Identify which cell holds the provided text, then report its [x, y] central coordinate. 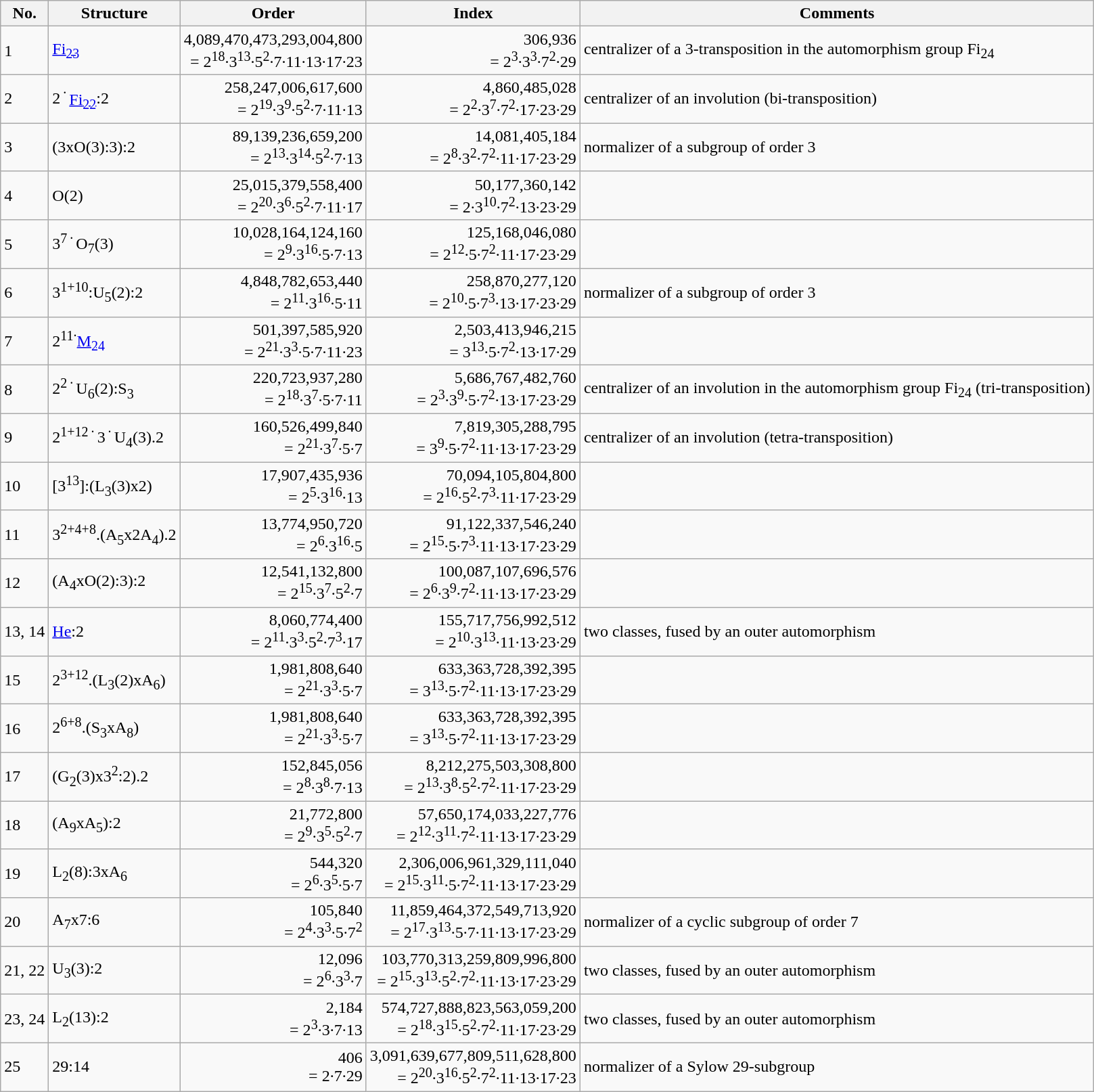
25,015,379,558,400= 220·36·52·7·11·17 [273, 196]
Order [273, 14]
A7x7:6 [114, 922]
14,081,405,184= 28·32·72·11·17·23·29 [473, 147]
Comments [837, 14]
centralizer of a 3-transposition in the automorphism group Fi24 [837, 51]
155,717,756,992,512= 210·313·11·13·23·29 [473, 631]
(G2(3)x32:2).2 [114, 777]
12 [24, 583]
50,177,360,142= 2·310·72·13·23·29 [473, 196]
125,168,046,080= 212·5·72·11·17·23·29 [473, 244]
normalizer of a Sylow 29-subgroup [837, 1067]
11,859,464,372,549,713,920= 217·313·5·7·11·13·17·23·29 [473, 922]
L2(8):3xA6 [114, 873]
574,727,888,823,563,059,200= 218·315·52·72·11·17·23·29 [473, 1019]
1 [24, 51]
12,096= 26·33·7 [273, 970]
544,320= 26·35·5·7 [273, 873]
21, 22 [24, 970]
He:2 [114, 631]
5 [24, 244]
2,503,413,946,215= 313·5·72·13·17·29 [473, 341]
18 [24, 825]
26+8.(S3xA8) [114, 729]
21,772,800= 29·35·52·7 [273, 825]
centralizer of an involution in the automorphism group Fi24 (tri-transposition) [837, 390]
15 [24, 680]
Fi23 [114, 51]
12,541,132,800= 215·37·52·7 [273, 583]
23+12.(L3(2)xA6) [114, 680]
[313]:(L3(3)x2) [114, 486]
16 [24, 729]
10,028,164,124,160= 29·316·5·7·13 [273, 244]
37 · O7(3) [114, 244]
20 [24, 922]
centralizer of an involution (bi-transposition) [837, 99]
100,087,107,696,576= 26·39·72·11·13·17·23·29 [473, 583]
22 · U6(2):S3 [114, 390]
normalizer of a cyclic subgroup of order 7 [837, 922]
21+12 · 3 · U4(3).2 [114, 438]
4 [24, 196]
(3xO(3):3):2 [114, 147]
160,526,499,840= 221·37·5·7 [273, 438]
23, 24 [24, 1019]
Structure [114, 14]
70,094,105,804,800= 216·52·73·11·17·23·29 [473, 486]
2,306,006,961,329,111,040= 215·311·5·72·11·13·17·23·29 [473, 873]
57,650,174,033,227,776= 212·311·72·11·13·17·23·29 [473, 825]
211·M24 [114, 341]
9 [24, 438]
8 [24, 390]
25 [24, 1067]
220,723,937,280= 218·37·5·7·11 [273, 390]
L2(13):2 [114, 1019]
3,091,639,677,809,511,628,800= 220·316·52·72·11·13·17·23 [473, 1067]
8,212,275,503,308,800= 213·38·52·72·11·17·23·29 [473, 777]
4,860,485,028= 22·37·72·17·23·29 [473, 99]
31+10:U5(2):2 [114, 293]
7,819,305,288,795= 39·5·72·11·13·17·23·29 [473, 438]
306,936= 23·33·72·29 [473, 51]
O(2) [114, 196]
Index [473, 14]
4,089,470,473,293,004,800= 218·313·52·7·11·13·17·23 [273, 51]
(A4xO(2):3):2 [114, 583]
258,247,006,617,600= 219·39·52·7·11·13 [273, 99]
258,870,277,120= 210·5·73·13·17·23·29 [473, 293]
13,774,950,720= 26·316·5 [273, 534]
4,848,782,653,440= 211·316·5·11 [273, 293]
29:14 [114, 1067]
7 [24, 341]
No. [24, 14]
2,184= 23·3·7·13 [273, 1019]
152,845,056= 28·38·7·13 [273, 777]
3 [24, 147]
105,840= 24·33·5·72 [273, 922]
17 [24, 777]
10 [24, 486]
13, 14 [24, 631]
8,060,774,400= 211·33·52·73·17 [273, 631]
406= 2·7·29 [273, 1067]
103,770,313,259,809,996,800= 215·313·52·72·11·13·17·23·29 [473, 970]
2 [24, 99]
89,139,236,659,200= 213·314·52·7·13 [273, 147]
centralizer of an involution (tetra-transposition) [837, 438]
17,907,435,936= 25·316·13 [273, 486]
(A9xA5):2 [114, 825]
6 [24, 293]
501,397,585,920= 221·33·5·7·11·23 [273, 341]
91,122,337,546,240= 215·5·73·11·13·17·23·29 [473, 534]
19 [24, 873]
U3(3):2 [114, 970]
32+4+8.(A5x2A4).2 [114, 534]
2 · Fi22:2 [114, 99]
11 [24, 534]
5,686,767,482,760= 23·39·5·72·13·17·23·29 [473, 390]
